Scan for the cell matching the given text and deliver its [X, Y] coordinate at center. 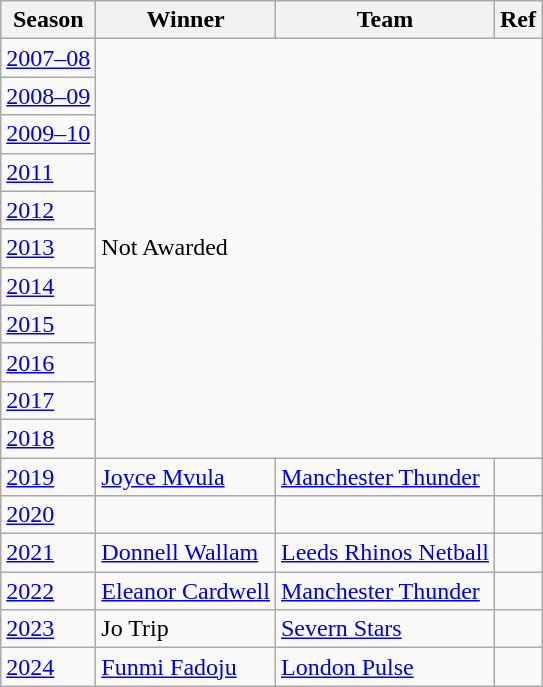
2022 [48, 591]
2023 [48, 629]
Eleanor Cardwell [186, 591]
2021 [48, 553]
Season [48, 20]
2009–10 [48, 134]
2008–09 [48, 96]
Funmi Fadoju [186, 667]
2024 [48, 667]
2013 [48, 248]
London Pulse [384, 667]
2007–08 [48, 58]
2017 [48, 400]
2015 [48, 324]
2016 [48, 362]
2012 [48, 210]
Not Awarded [319, 248]
Winner [186, 20]
Joyce Mvula [186, 477]
2014 [48, 286]
Jo Trip [186, 629]
Team [384, 20]
Severn Stars [384, 629]
2019 [48, 477]
Leeds Rhinos Netball [384, 553]
2018 [48, 438]
Donnell Wallam [186, 553]
Ref [518, 20]
2020 [48, 515]
2011 [48, 172]
